Search for the cell housing the specified text and yield its (x, y) center coordinate. 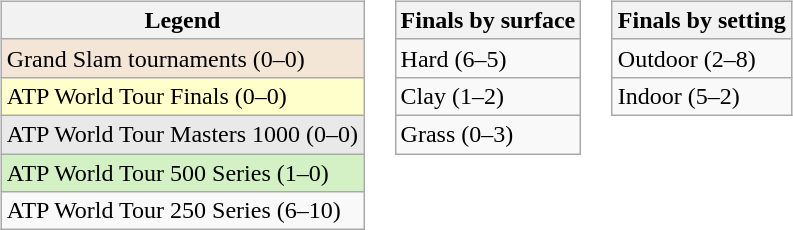
ATP World Tour Finals (0–0) (182, 96)
Indoor (5–2) (702, 96)
Outdoor (2–8) (702, 58)
Finals by surface (488, 20)
Hard (6–5) (488, 58)
Grand Slam tournaments (0–0) (182, 58)
ATP World Tour 500 Series (1–0) (182, 173)
Grass (0–3) (488, 134)
Finals by setting (702, 20)
Clay (1–2) (488, 96)
ATP World Tour Masters 1000 (0–0) (182, 134)
ATP World Tour 250 Series (6–10) (182, 211)
Legend (182, 20)
